For the text-containing cell, return its midpoint in [x, y] coordinate format. 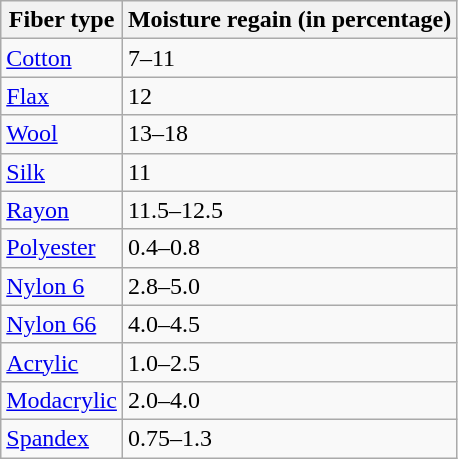
Nylon 6 [62, 286]
Modacrylic [62, 400]
12 [289, 96]
Spandex [62, 438]
Polyester [62, 248]
0.75–1.3 [289, 438]
13–18 [289, 134]
Acrylic [62, 362]
2.8–5.0 [289, 286]
Flax [62, 96]
Nylon 66 [62, 324]
Rayon [62, 210]
7–11 [289, 58]
Fiber type [62, 20]
11 [289, 172]
2.0–4.0 [289, 400]
4.0–4.5 [289, 324]
Wool [62, 134]
1.0–2.5 [289, 362]
11.5–12.5 [289, 210]
Moisture regain (in percentage) [289, 20]
Silk [62, 172]
0.4–0.8 [289, 248]
Cotton [62, 58]
